Return (X, Y) of the center of cell containing provided text 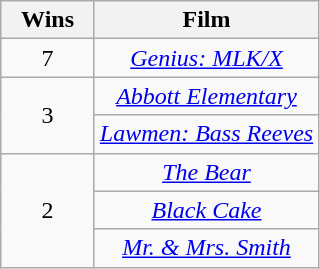
The Bear (206, 172)
Black Cake (206, 210)
Lawmen: Bass Reeves (206, 134)
Wins (48, 20)
2 (48, 210)
Genius: MLK/X (206, 58)
7 (48, 58)
Mr. & Mrs. Smith (206, 248)
Film (206, 20)
Abbott Elementary (206, 96)
3 (48, 115)
